Detect which cell encompasses the target text, then output its [x, y] center coordinate. 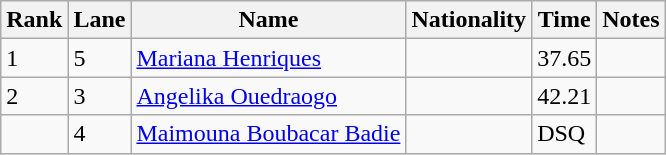
37.65 [564, 58]
Name [268, 20]
Notes [631, 20]
Lane [100, 20]
2 [34, 96]
42.21 [564, 96]
5 [100, 58]
Rank [34, 20]
Mariana Henriques [268, 58]
Time [564, 20]
1 [34, 58]
Maimouna Boubacar Badie [268, 134]
DSQ [564, 134]
Angelika Ouedraogo [268, 96]
4 [100, 134]
Nationality [469, 20]
3 [100, 96]
